Pinpoint the cell where the given text exists, returning its (X, Y) midpoint coordinate. 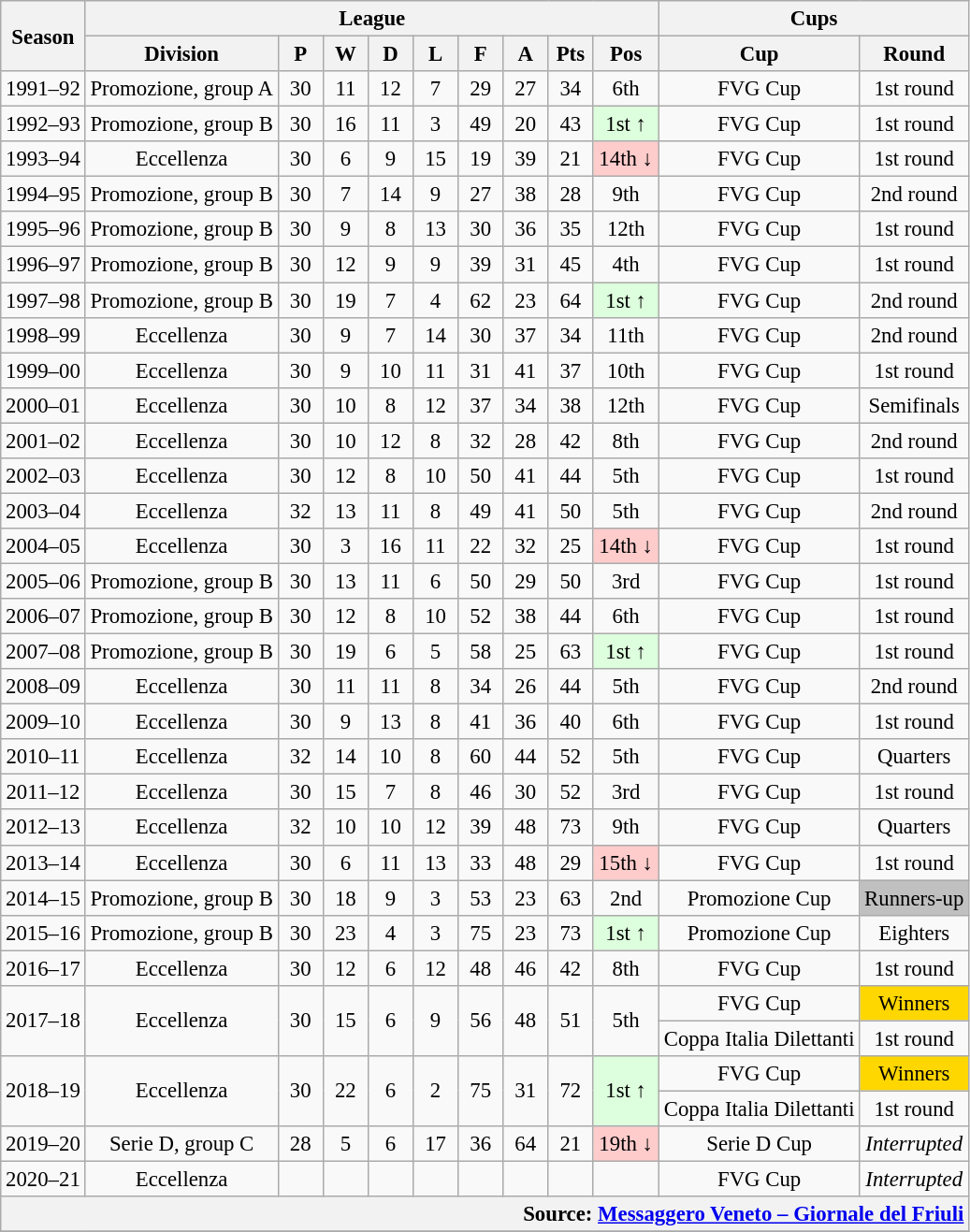
72 (571, 1091)
15th ↓ (627, 862)
18 (345, 898)
Serie D, group C (181, 1144)
Cup (759, 54)
2nd (627, 898)
2011–12 (43, 792)
17 (435, 1144)
2007–08 (43, 652)
P (300, 54)
2 (435, 1091)
62 (481, 300)
60 (481, 757)
19th ↓ (627, 1144)
33 (481, 862)
2006–07 (43, 616)
2016–17 (43, 968)
L (435, 54)
1998–99 (43, 335)
2001–02 (43, 441)
Source: Messaggero Veneto – Giornale del Friuli (485, 1214)
1996–97 (43, 265)
1993–94 (43, 159)
Cups (814, 19)
Season (43, 36)
2003–04 (43, 511)
2018–19 (43, 1091)
Promozione, group A (181, 89)
Runners-up (915, 898)
10th (627, 370)
2008–09 (43, 687)
2000–01 (43, 405)
2002–03 (43, 476)
Division (181, 54)
League (372, 19)
2005–06 (43, 581)
2010–11 (43, 757)
1997–98 (43, 300)
2004–05 (43, 546)
A (526, 54)
35 (571, 229)
2014–15 (43, 898)
40 (571, 722)
2017–18 (43, 1022)
2013–14 (43, 862)
1995–96 (43, 229)
1999–00 (43, 370)
2012–13 (43, 828)
1991–92 (43, 89)
45 (571, 265)
4th (627, 265)
W (345, 54)
56 (481, 1022)
Pts (571, 54)
2020–21 (43, 1180)
1994–95 (43, 195)
D (390, 54)
2015–16 (43, 933)
Pos (627, 54)
Eighters (915, 933)
Round (915, 54)
2019–20 (43, 1144)
53 (481, 898)
11th (627, 335)
51 (571, 1022)
2009–10 (43, 722)
20 (526, 124)
58 (481, 652)
F (481, 54)
Serie D Cup (759, 1144)
Semifinals (915, 405)
26 (526, 687)
1992–93 (43, 124)
43 (571, 124)
